Locate the cell with the specified text and output its (x, y) center coordinate. 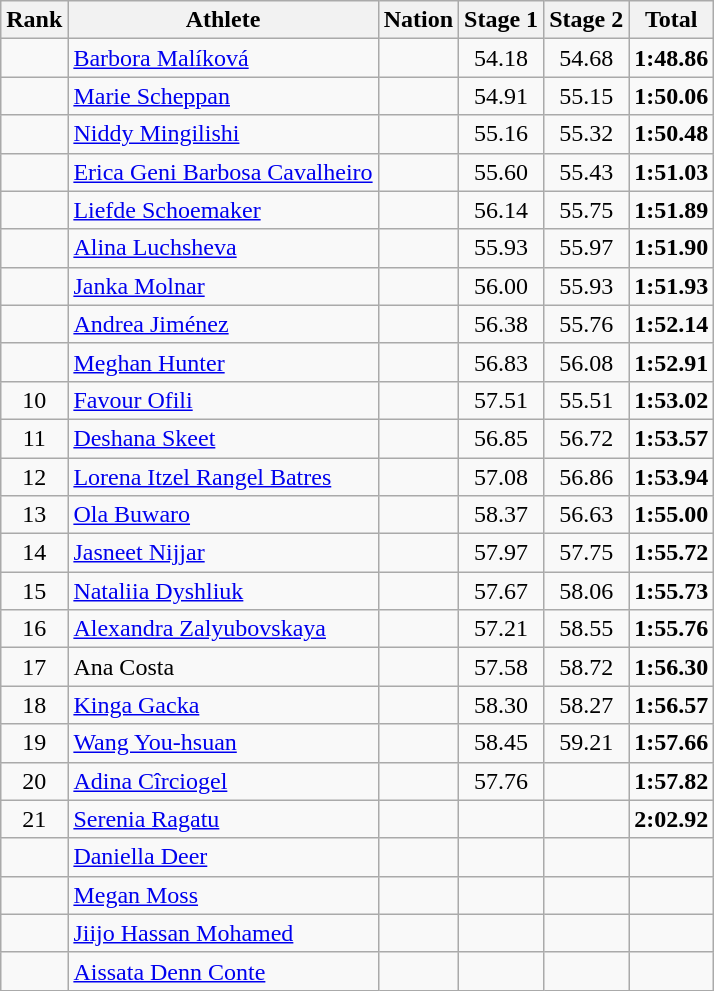
1:55.72 (672, 553)
55.76 (586, 324)
Ana Costa (223, 667)
Adina Cîrciogel (223, 781)
Daniella Deer (223, 857)
1:50.48 (672, 134)
Janka Molnar (223, 286)
1:55.00 (672, 515)
Total (672, 20)
1:51.89 (672, 210)
54.91 (502, 96)
21 (34, 819)
17 (34, 667)
Ola Buwaro (223, 515)
56.86 (586, 477)
56.08 (586, 362)
55.43 (586, 172)
56.38 (502, 324)
19 (34, 743)
1:52.14 (672, 324)
Andrea Jiménez (223, 324)
1:53.02 (672, 400)
Stage 2 (586, 20)
58.27 (586, 705)
1:52.91 (672, 362)
59.21 (586, 743)
54.68 (586, 58)
Rank (34, 20)
Athlete (223, 20)
12 (34, 477)
1:57.66 (672, 743)
58.72 (586, 667)
56.72 (586, 438)
14 (34, 553)
55.16 (502, 134)
58.30 (502, 705)
1:56.57 (672, 705)
57.97 (502, 553)
Kinga Gacka (223, 705)
Alexandra Zalyubovskaya (223, 629)
Favour Ofili (223, 400)
1:50.06 (672, 96)
55.51 (586, 400)
55.60 (502, 172)
55.15 (586, 96)
11 (34, 438)
Alina Luchsheva (223, 248)
1:55.76 (672, 629)
56.14 (502, 210)
Jasneet Nijjar (223, 553)
Wang You-hsuan (223, 743)
57.67 (502, 591)
16 (34, 629)
1:48.86 (672, 58)
57.21 (502, 629)
Lorena Itzel Rangel Batres (223, 477)
54.18 (502, 58)
Serenia Ragatu (223, 819)
58.55 (586, 629)
57.76 (502, 781)
55.32 (586, 134)
Deshana Skeet (223, 438)
58.45 (502, 743)
2:02.92 (672, 819)
55.75 (586, 210)
58.37 (502, 515)
20 (34, 781)
56.63 (586, 515)
56.85 (502, 438)
Nation (418, 20)
18 (34, 705)
1:51.93 (672, 286)
1:53.94 (672, 477)
1:51.03 (672, 172)
Niddy Mingilishi (223, 134)
1:57.82 (672, 781)
1:56.30 (672, 667)
10 (34, 400)
Nataliia Dyshliuk (223, 591)
Erica Geni Barbosa Cavalheiro (223, 172)
1:53.57 (672, 438)
Megan Moss (223, 895)
1:51.90 (672, 248)
56.83 (502, 362)
Marie Scheppan (223, 96)
Meghan Hunter (223, 362)
57.51 (502, 400)
57.58 (502, 667)
Stage 1 (502, 20)
Barbora Malíková (223, 58)
Liefde Schoemaker (223, 210)
57.08 (502, 477)
57.75 (586, 553)
15 (34, 591)
58.06 (586, 591)
Aissata Denn Conte (223, 971)
55.97 (586, 248)
1:55.73 (672, 591)
Jiijo Hassan Mohamed (223, 933)
13 (34, 515)
56.00 (502, 286)
